Output the (X, Y) coordinate of the center of the cell containing the given text.  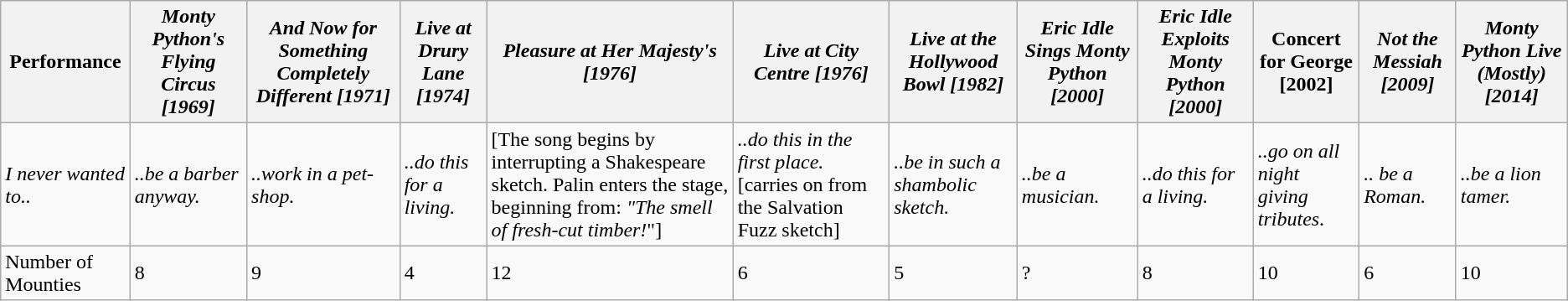
I never wanted to.. (65, 184)
And Now for Something Completely Different [1971] (323, 62)
12 (610, 273)
Live at Drury Lane [1974] (443, 62)
Live at the Hollywood Bowl [1982] (953, 62)
? (1077, 273)
..work in a pet-shop. (323, 184)
Number of Mounties (65, 273)
Monty Python's Flying Circus [1969] (188, 62)
..go on all night giving tributes. (1306, 184)
9 (323, 273)
.. be a Roman. (1408, 184)
..do this in the first place. [carries on from the Salvation Fuzz sketch] (811, 184)
Eric Idle Exploits Monty Python [2000] (1195, 62)
Monty Python Live (Mostly) [2014] (1511, 62)
..be a barber anyway. (188, 184)
5 (953, 273)
[The song begins by interrupting a Shakespeare sketch. Palin enters the stage, beginning from: "The smell of fresh-cut timber!"] (610, 184)
Eric Idle Sings Monty Python [2000] (1077, 62)
..be a lion tamer. (1511, 184)
4 (443, 273)
Pleasure at Her Majesty's [1976] (610, 62)
Concert for George [2002] (1306, 62)
Live at City Centre [1976] (811, 62)
Not the Messiah [2009] (1408, 62)
..be a musician. (1077, 184)
Performance (65, 62)
..be in such a shambolic sketch. (953, 184)
